Scan for the cell matching the given text and deliver its (X, Y) coordinate at center. 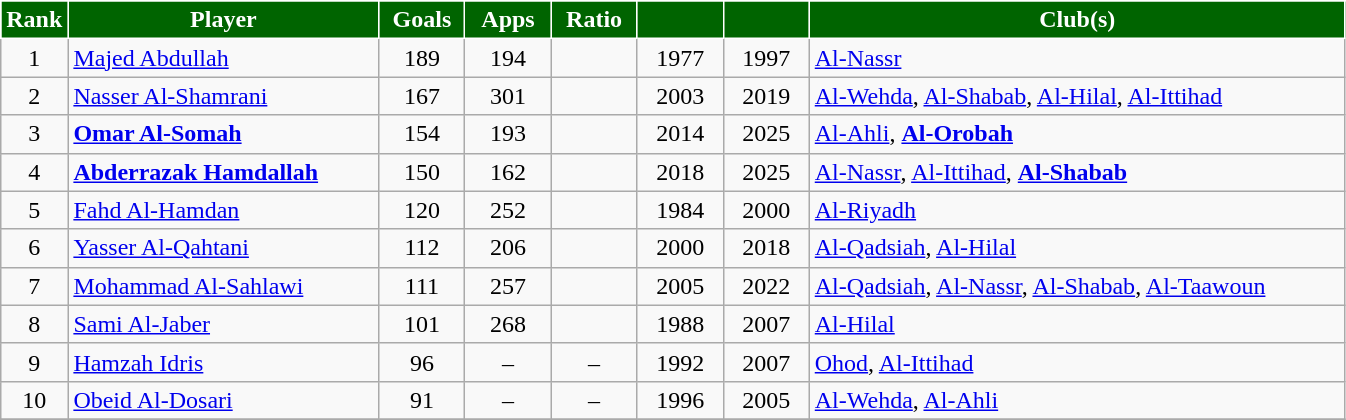
Majed Abdullah (224, 58)
101 (422, 324)
9 (34, 362)
268 (508, 324)
Al-Wehda, Al-Shabab, Al-Hilal, Al-Ittihad (1077, 96)
1997 (766, 58)
Player (224, 20)
167 (422, 96)
Al-Riyadh (1077, 210)
301 (508, 96)
Mohammad Al-Sahlawi (224, 286)
Al-Wehda, Al-Ahli (1077, 400)
4 (34, 172)
Apps (508, 20)
194 (508, 58)
1992 (680, 362)
2003 (680, 96)
112 (422, 248)
Sami Al-Jaber (224, 324)
2019 (766, 96)
Fahd Al-Hamdan (224, 210)
Al-Ahli, Al-Orobah (1077, 134)
Obeid Al-Dosari (224, 400)
6 (34, 248)
Goals (422, 20)
7 (34, 286)
91 (422, 400)
Omar Al-Somah (224, 134)
257 (508, 286)
2 (34, 96)
189 (422, 58)
Club(s) (1077, 20)
Al-Hilal (1077, 324)
154 (422, 134)
1977 (680, 58)
Al-Nassr (1077, 58)
Al-Qadsiah, Al-Nassr, Al-Shabab, Al-Taawoun (1077, 286)
111 (422, 286)
10 (34, 400)
120 (422, 210)
3 (34, 134)
2022 (766, 286)
8 (34, 324)
Al-Nassr, Al-Ittihad, Al-Shabab (1077, 172)
Ohod, Al-Ittihad (1077, 362)
150 (422, 172)
206 (508, 248)
193 (508, 134)
Al-Qadsiah, Al-Hilal (1077, 248)
162 (508, 172)
Yasser Al-Qahtani (224, 248)
5 (34, 210)
96 (422, 362)
1988 (680, 324)
2014 (680, 134)
1984 (680, 210)
Abderrazak Hamdallah (224, 172)
Rank (34, 20)
Nasser Al-Shamrani (224, 96)
Hamzah Idris (224, 362)
1 (34, 58)
252 (508, 210)
1996 (680, 400)
Ratio (594, 20)
